From the cell containing the given text, extract its center point as (X, Y) coordinate. 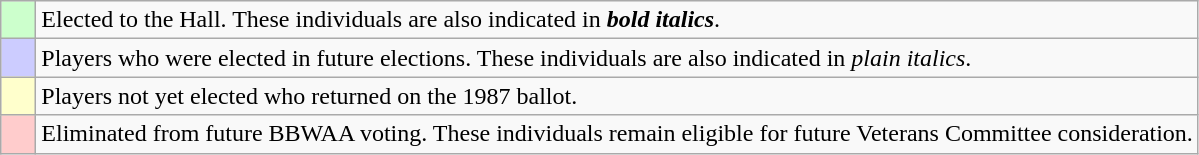
Eliminated from future BBWAA voting. These individuals remain eligible for future Veterans Committee consideration. (618, 134)
Players not yet elected who returned on the 1987 ballot. (618, 96)
Elected to the Hall. These individuals are also indicated in bold italics. (618, 20)
Players who were elected in future elections. These individuals are also indicated in plain italics. (618, 58)
